Determine the (X, Y) coordinate at the center of the cell enclosing the given text.  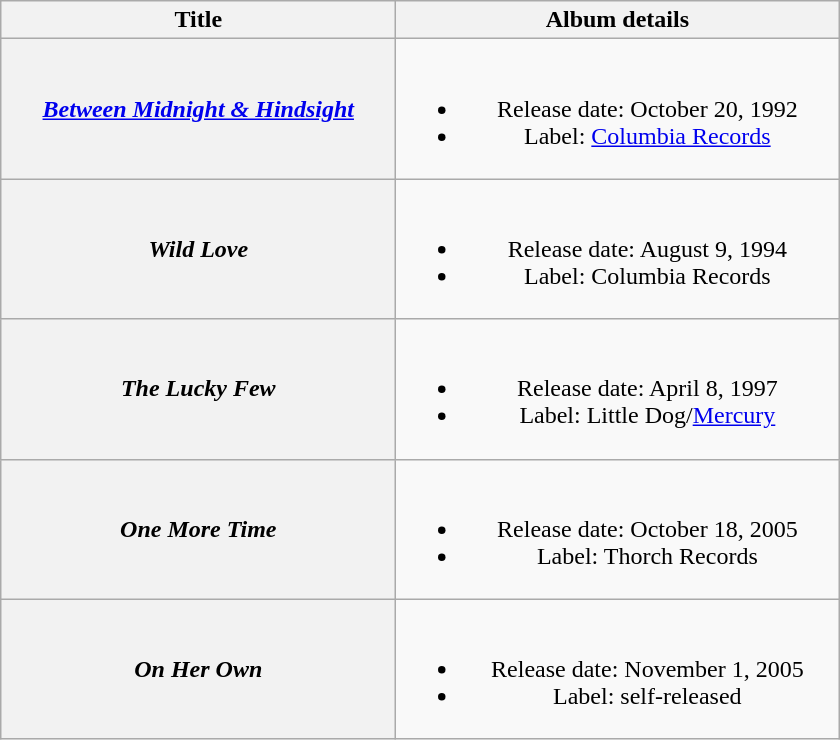
Wild Love (198, 249)
Release date: October 18, 2005Label: Thorch Records (618, 529)
The Lucky Few (198, 389)
On Her Own (198, 669)
Release date: November 1, 2005Label: self-released (618, 669)
Release date: April 8, 1997Label: Little Dog/Mercury (618, 389)
One More Time (198, 529)
Release date: August 9, 1994Label: Columbia Records (618, 249)
Title (198, 20)
Between Midnight & Hindsight (198, 109)
Release date: October 20, 1992Label: Columbia Records (618, 109)
Album details (618, 20)
